Search for the cell housing the specified text and yield its (x, y) center coordinate. 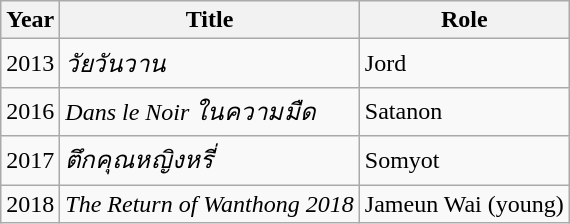
Dans le Noir ในความมืด (210, 112)
2017 (30, 160)
Role (464, 20)
Jameun Wai (young) (464, 203)
ตึกคุณหญิงหรี่ (210, 160)
Jord (464, 64)
2018 (30, 203)
Year (30, 20)
The Return of Wanthong 2018 (210, 203)
Satanon (464, 112)
2016 (30, 112)
Title (210, 20)
2013 (30, 64)
Somyot (464, 160)
วัยวันวาน (210, 64)
